Search for the cell housing the specified text and yield its (x, y) center coordinate. 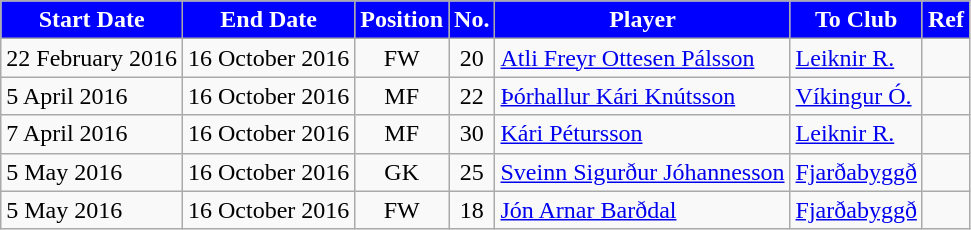
Ref (946, 20)
22 (472, 96)
Jón Arnar Barðdal (642, 210)
End Date (268, 20)
7 April 2016 (92, 134)
To Club (856, 20)
No. (472, 20)
20 (472, 58)
25 (472, 172)
Player (642, 20)
5 April 2016 (92, 96)
22 February 2016 (92, 58)
Þórhallur Kári Knútsson (642, 96)
Víkingur Ó. (856, 96)
Kári Pétursson (642, 134)
30 (472, 134)
Start Date (92, 20)
Atli Freyr Ottesen Pálsson (642, 58)
Position (402, 20)
18 (472, 210)
GK (402, 172)
Sveinn Sigurður Jóhannesson (642, 172)
